Extract the (x, y) coordinate from the center of the cell holding the provided text.  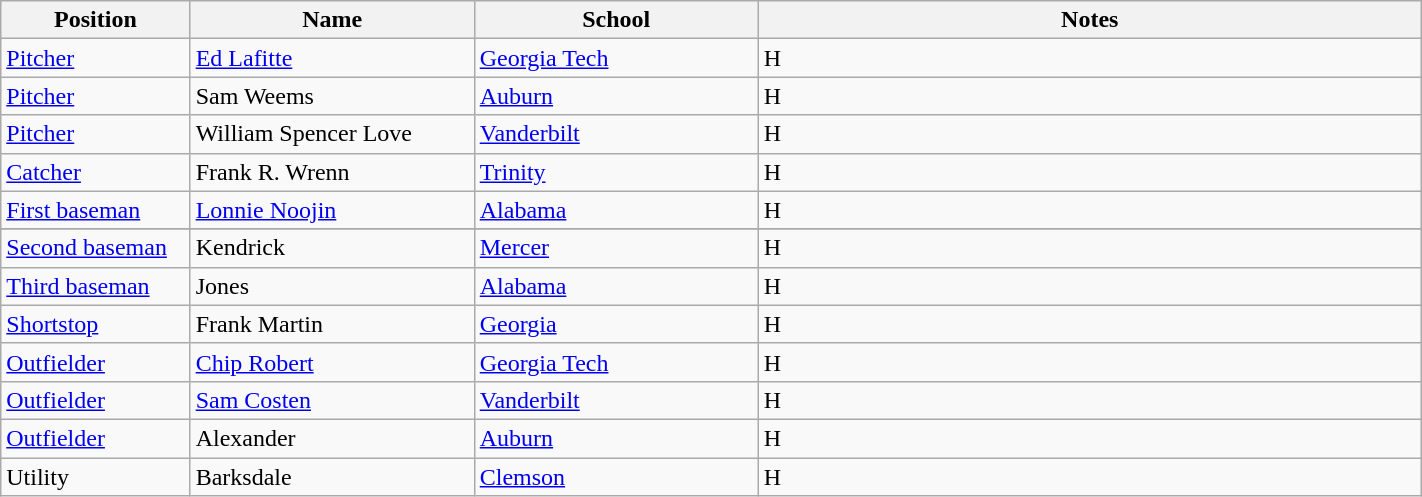
Frank Martin (332, 324)
Position (96, 20)
School (616, 20)
Chip Robert (332, 362)
Notes (1090, 20)
Mercer (616, 248)
Barksdale (332, 477)
Second baseman (96, 248)
Ed Lafitte (332, 58)
Sam Weems (332, 96)
Lonnie Noojin (332, 210)
Utility (96, 477)
Name (332, 20)
Sam Costen (332, 400)
Shortstop (96, 324)
First baseman (96, 210)
Jones (332, 286)
Trinity (616, 172)
Third baseman (96, 286)
Georgia (616, 324)
William Spencer Love (332, 134)
Frank R. Wrenn (332, 172)
Kendrick (332, 248)
Clemson (616, 477)
Alexander (332, 438)
Catcher (96, 172)
